Identify which cell holds the provided text, then report its (x, y) central coordinate. 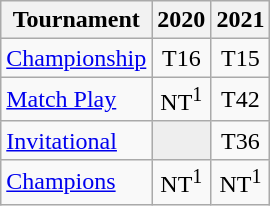
2020 (182, 20)
Championship (76, 58)
Match Play (76, 100)
T15 (240, 58)
Champions (76, 182)
T42 (240, 100)
T16 (182, 58)
T36 (240, 140)
Tournament (76, 20)
2021 (240, 20)
Invitational (76, 140)
